Extract the (x, y) coordinate from the center of the cell holding the provided text.  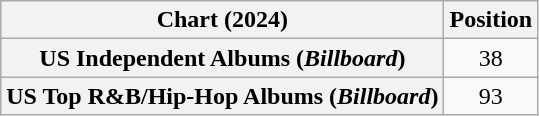
US Top R&B/Hip-Hop Albums (Billboard) (222, 96)
Position (491, 20)
US Independent Albums (Billboard) (222, 58)
93 (491, 96)
38 (491, 58)
Chart (2024) (222, 20)
